Identify which cell holds the provided text, then report its (x, y) central coordinate. 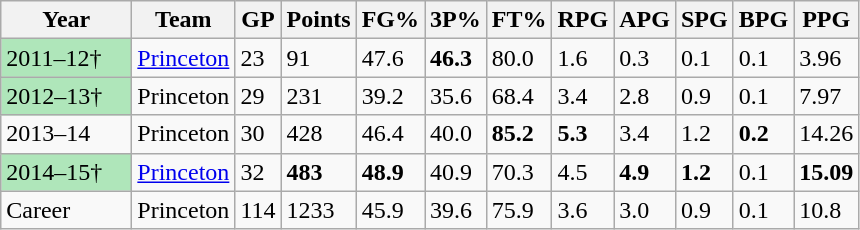
23 (258, 58)
Points (318, 20)
BPG (763, 20)
483 (318, 172)
Career (66, 210)
2011–12† (66, 58)
68.4 (519, 96)
SPG (704, 20)
3.6 (583, 210)
3.96 (826, 58)
39.2 (390, 96)
75.9 (519, 210)
85.2 (519, 134)
4.9 (645, 172)
2012–13† (66, 96)
14.26 (826, 134)
15.09 (826, 172)
47.6 (390, 58)
0.3 (645, 58)
PPG (826, 20)
FG% (390, 20)
40.0 (455, 134)
46.4 (390, 134)
48.9 (390, 172)
2014–15† (66, 172)
10.8 (826, 210)
3P% (455, 20)
29 (258, 96)
231 (318, 96)
3.0 (645, 210)
32 (258, 172)
1233 (318, 210)
80.0 (519, 58)
428 (318, 134)
46.3 (455, 58)
7.97 (826, 96)
0.2 (763, 134)
30 (258, 134)
40.9 (455, 172)
RPG (583, 20)
GP (258, 20)
2013–14 (66, 134)
FT% (519, 20)
1.6 (583, 58)
114 (258, 210)
APG (645, 20)
2.8 (645, 96)
5.3 (583, 134)
4.5 (583, 172)
Team (184, 20)
45.9 (390, 210)
Year (66, 20)
35.6 (455, 96)
70.3 (519, 172)
91 (318, 58)
39.6 (455, 210)
